Scan for the cell matching the given text and deliver its (x, y) coordinate at center. 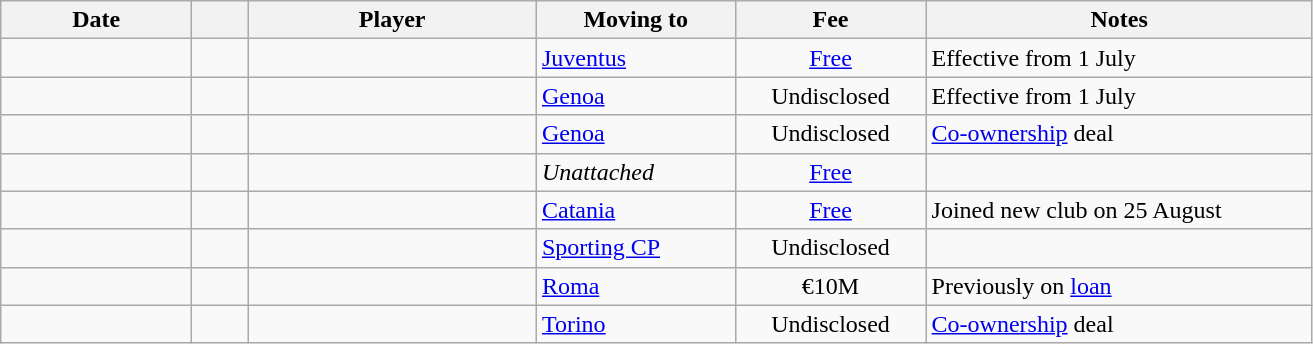
Torino (636, 324)
Player (392, 20)
Notes (1119, 20)
Date (96, 20)
Fee (830, 20)
€10M (830, 286)
Joined new club on 25 August (1119, 210)
Unattached (636, 172)
Catania (636, 210)
Sporting CP (636, 248)
Roma (636, 286)
Moving to (636, 20)
Juventus (636, 58)
Previously on loan (1119, 286)
